Find where the given text appears and provide that cell's center as (x, y) coordinate. 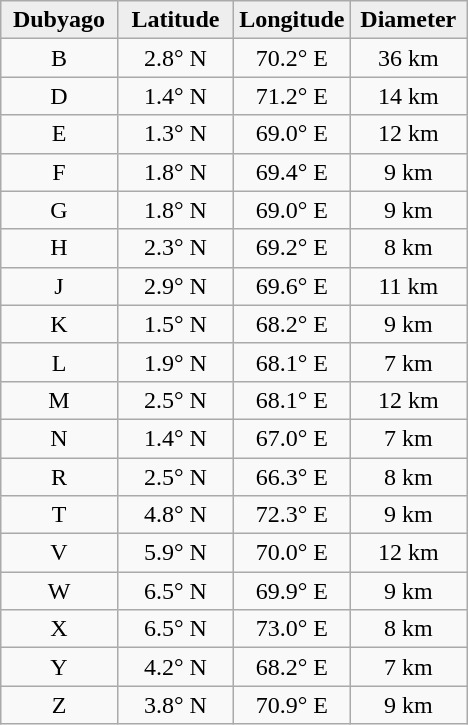
M (59, 400)
14 km (408, 96)
G (59, 210)
L (59, 362)
B (59, 58)
W (59, 591)
Latitude (175, 20)
T (59, 515)
67.0° E (292, 438)
36 km (408, 58)
F (59, 172)
70.2° E (292, 58)
R (59, 477)
1.9° N (175, 362)
4.2° N (175, 667)
1.5° N (175, 324)
D (59, 96)
71.2° E (292, 96)
Dubyago (59, 20)
11 km (408, 286)
Diameter (408, 20)
4.8° N (175, 515)
E (59, 134)
V (59, 553)
H (59, 248)
69.2° E (292, 248)
2.8° N (175, 58)
X (59, 629)
70.9° E (292, 705)
69.6° E (292, 286)
N (59, 438)
Z (59, 705)
73.0° E (292, 629)
66.3° E (292, 477)
Y (59, 667)
2.9° N (175, 286)
72.3° E (292, 515)
1.3° N (175, 134)
Longitude (292, 20)
2.3° N (175, 248)
69.9° E (292, 591)
5.9° N (175, 553)
K (59, 324)
J (59, 286)
69.4° E (292, 172)
70.0° E (292, 553)
3.8° N (175, 705)
